Detect which cell encompasses the target text, then output its (X, Y) center coordinate. 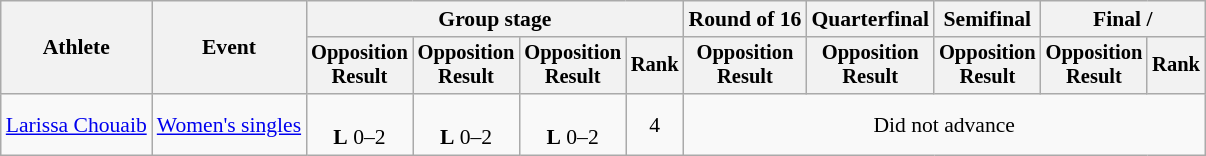
Did not advance (944, 124)
Women's singles (229, 124)
Event (229, 48)
Round of 16 (746, 19)
Final / (1123, 19)
Larissa Chouaib (76, 124)
4 (655, 124)
Semifinal (988, 19)
Athlete (76, 48)
Quarterfinal (870, 19)
Group stage (494, 19)
